Return [X, Y] of the center of cell containing provided text 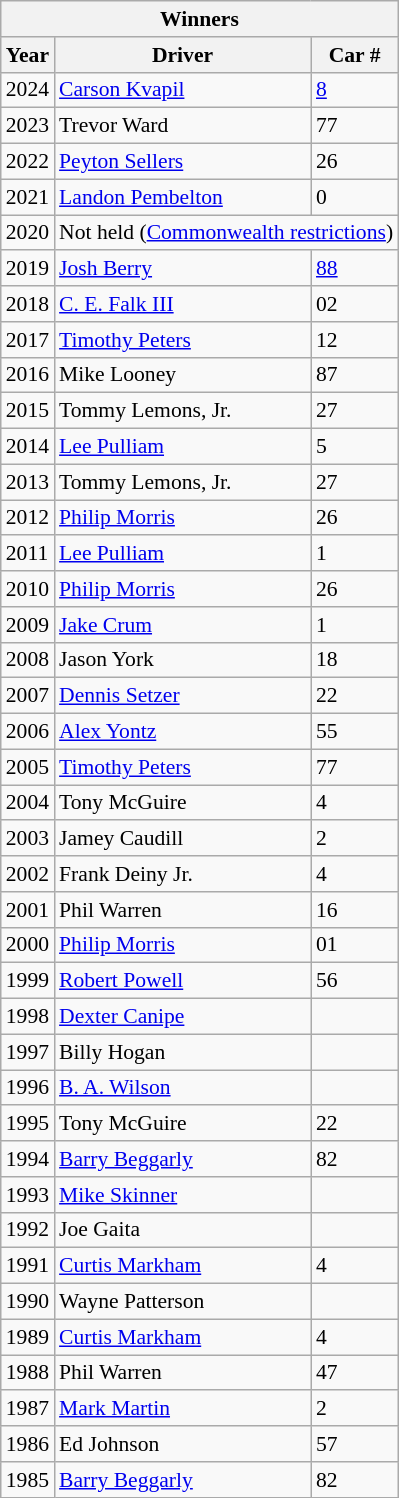
Dexter Canipe [182, 1017]
57 [354, 1444]
2013 [28, 482]
2002 [28, 874]
Frank Deiny Jr. [182, 874]
88 [354, 269]
2018 [28, 304]
Landon Pembelton [182, 197]
18 [354, 660]
1986 [28, 1444]
2024 [28, 90]
1993 [28, 1195]
2009 [28, 625]
1996 [28, 1088]
16 [354, 910]
Ed Johnson [182, 1444]
Billy Hogan [182, 1052]
87 [354, 375]
1998 [28, 1017]
1989 [28, 1337]
2000 [28, 945]
Jamey Caudill [182, 839]
Josh Berry [182, 269]
2023 [28, 126]
Trevor Ward [182, 126]
2005 [28, 767]
Not held (Commonwealth restrictions) [226, 233]
2012 [28, 518]
1990 [28, 1302]
1987 [28, 1409]
Robert Powell [182, 981]
55 [354, 732]
01 [354, 945]
B. A. Wilson [182, 1088]
Driver [182, 55]
02 [354, 304]
2004 [28, 803]
Winners [200, 19]
Year [28, 55]
1995 [28, 1124]
12 [354, 340]
1999 [28, 981]
Jake Crum [182, 625]
Mike Skinner [182, 1195]
Jason York [182, 660]
2006 [28, 732]
2003 [28, 839]
Dennis Setzer [182, 696]
2007 [28, 696]
8 [354, 90]
2010 [28, 589]
Mike Looney [182, 375]
0 [354, 197]
1994 [28, 1159]
2020 [28, 233]
Carson Kvapil [182, 90]
Alex Yontz [182, 732]
Wayne Patterson [182, 1302]
Car # [354, 55]
1992 [28, 1230]
2021 [28, 197]
2022 [28, 162]
47 [354, 1373]
2017 [28, 340]
2014 [28, 447]
56 [354, 981]
1991 [28, 1266]
2001 [28, 910]
C. E. Falk III [182, 304]
2015 [28, 411]
2019 [28, 269]
Joe Gaita [182, 1230]
Mark Martin [182, 1409]
5 [354, 447]
1997 [28, 1052]
2016 [28, 375]
1988 [28, 1373]
Peyton Sellers [182, 162]
2008 [28, 660]
2011 [28, 554]
1985 [28, 1480]
